Provide the (x, y) coordinate of the cell's center where the given text is located.  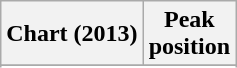
Chart (2013) (72, 34)
Peakposition (189, 34)
